Output the (X, Y) coordinate of the center of the cell containing the given text.  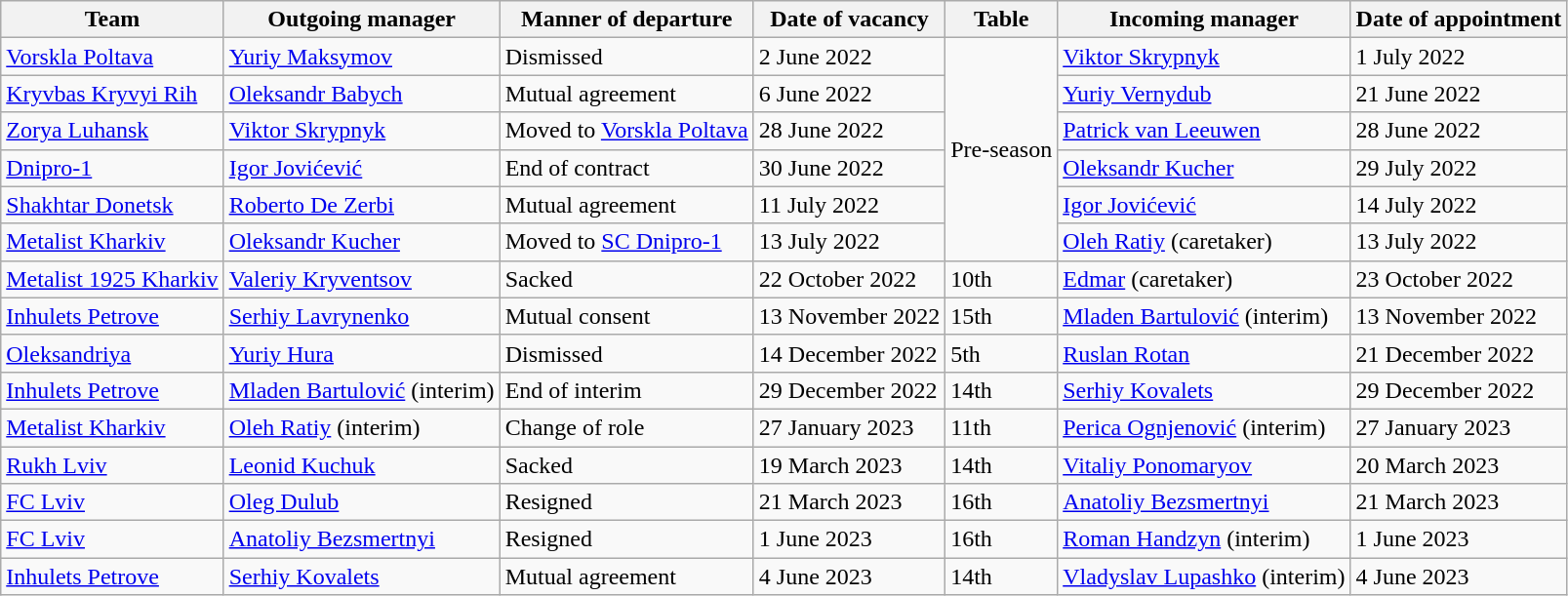
Rukh Lviv (112, 465)
14 December 2022 (849, 353)
Serhiy Lavrynenko (361, 316)
Edmar (caretaker) (1204, 279)
21 June 2022 (1459, 94)
Perica Ognjenović (interim) (1204, 427)
Roberto De Zerbi (361, 205)
20 March 2023 (1459, 465)
21 December 2022 (1459, 353)
1 July 2022 (1459, 57)
6 June 2022 (849, 94)
11 July 2022 (849, 205)
30 June 2022 (849, 168)
Kryvbas Kryvyi Rih (112, 94)
Incoming manager (1204, 20)
2 June 2022 (849, 57)
Table (1001, 20)
Leonid Kuchuk (361, 465)
Dnipro-1 (112, 168)
5th (1001, 353)
Vorskla Poltava (112, 57)
Metalist 1925 Kharkiv (112, 279)
11th (1001, 427)
Date of vacancy (849, 20)
Mutual consent (626, 316)
Vitaliy Ponomaryov (1204, 465)
Roman Handzyn (interim) (1204, 539)
Oleksandr Babych (361, 94)
Oleg Dulub (361, 502)
Vladyslav Lupashko (interim) (1204, 576)
End of interim (626, 390)
Pre-season (1001, 149)
Team (112, 20)
Valeriy Kryventsov (361, 279)
Zorya Luhansk (112, 131)
Oleh Ratiy (caretaker) (1204, 242)
Oleh Ratiy (interim) (361, 427)
Yuriy Vernydub (1204, 94)
Moved to SC Dnipro-1 (626, 242)
Ruslan Rotan (1204, 353)
Date of appointment (1459, 20)
10th (1001, 279)
End of contract (626, 168)
Shakhtar Donetsk (112, 205)
14 July 2022 (1459, 205)
Patrick van Leeuwen (1204, 131)
Yuriy Maksymov (361, 57)
23 October 2022 (1459, 279)
Moved to Vorskla Poltava (626, 131)
15th (1001, 316)
Yuriy Hura (361, 353)
22 October 2022 (849, 279)
29 July 2022 (1459, 168)
Oleksandriya (112, 353)
19 March 2023 (849, 465)
Change of role (626, 427)
Outgoing manager (361, 20)
Manner of departure (626, 20)
